Find where the given text appears and provide that cell's center as (x, y) coordinate. 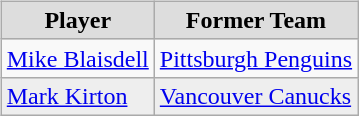
Vancouver Canucks (256, 96)
Pittsburgh Penguins (256, 58)
Player (78, 20)
Mark Kirton (78, 96)
Mike Blaisdell (78, 58)
Former Team (256, 20)
